Capture the cell that displays the provided text and extract its (x, y) central coordinate. 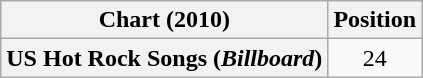
Chart (2010) (164, 20)
US Hot Rock Songs (Billboard) (164, 58)
Position (375, 20)
24 (375, 58)
